Find where the given text appears and provide that cell's center as (x, y) coordinate. 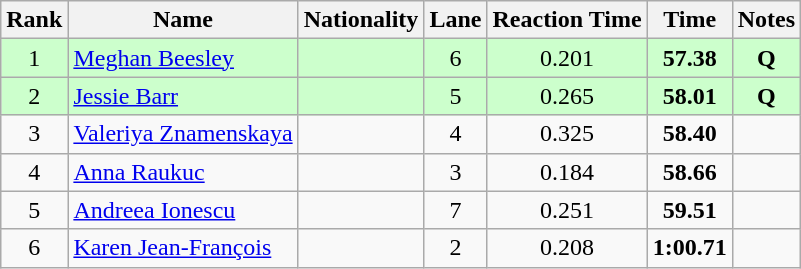
Rank (34, 20)
Meghan Beesley (183, 58)
Anna Raukuc (183, 172)
0.265 (567, 96)
57.38 (690, 58)
0.325 (567, 134)
0.251 (567, 210)
0.201 (567, 58)
Reaction Time (567, 20)
Karen Jean-François (183, 248)
Lane (456, 20)
Jessie Barr (183, 96)
1 (34, 58)
Name (183, 20)
7 (456, 210)
Notes (766, 20)
Andreea Ionescu (183, 210)
0.208 (567, 248)
58.40 (690, 134)
1:00.71 (690, 248)
Nationality (361, 20)
58.01 (690, 96)
0.184 (567, 172)
59.51 (690, 210)
58.66 (690, 172)
Time (690, 20)
Valeriya Znamenskaya (183, 134)
